Return the (x, y) coordinate for the center point of the cell that contains the specified text.  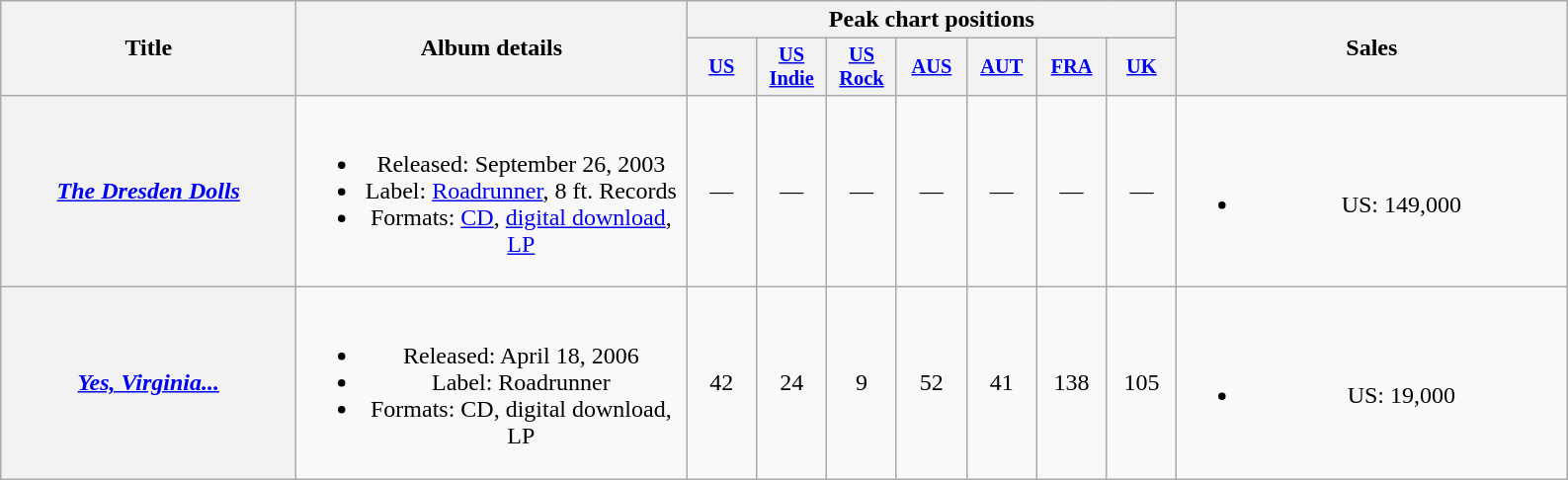
US Rock (862, 67)
Yes, Virginia... (148, 383)
US Indie (792, 67)
Title (148, 48)
9 (862, 383)
Released: September 26, 2003Label: Roadrunner, 8 ft. RecordsFormats: CD, digital download, LP (492, 191)
Peak chart positions (932, 20)
AUT (1002, 67)
41 (1002, 383)
Album details (492, 48)
Sales (1371, 48)
52 (931, 383)
US: 19,000 (1371, 383)
105 (1142, 383)
138 (1071, 383)
AUS (931, 67)
US (721, 67)
FRA (1071, 67)
24 (792, 383)
Released: April 18, 2006Label: RoadrunnerFormats: CD, digital download, LP (492, 383)
UK (1142, 67)
42 (721, 383)
The Dresden Dolls (148, 191)
US: 149,000 (1371, 191)
